Pinpoint the cell where the given text exists, returning its [x, y] midpoint coordinate. 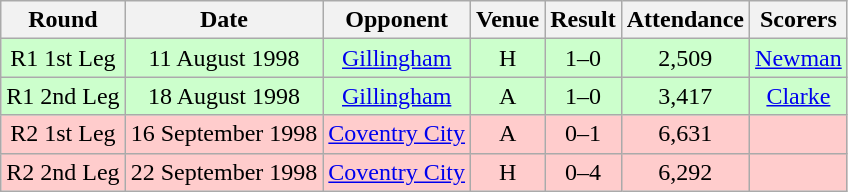
3,417 [685, 96]
Venue [508, 20]
Clarke [799, 96]
Scorers [799, 20]
6,292 [685, 172]
R2 1st Leg [63, 134]
R2 2nd Leg [63, 172]
0–4 [583, 172]
Attendance [685, 20]
11 August 1998 [224, 58]
Newman [799, 58]
0–1 [583, 134]
6,631 [685, 134]
Result [583, 20]
Opponent [397, 20]
Date [224, 20]
16 September 1998 [224, 134]
R1 2nd Leg [63, 96]
22 September 1998 [224, 172]
18 August 1998 [224, 96]
Round [63, 20]
R1 1st Leg [63, 58]
2,509 [685, 58]
